Determine the [X, Y] coordinate at the center of the cell enclosing the given text.  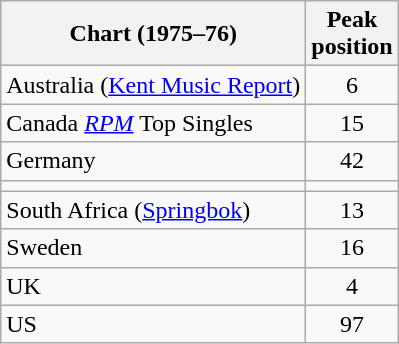
16 [352, 248]
South Africa (Springbok) [154, 210]
Sweden [154, 248]
97 [352, 324]
42 [352, 161]
Australia (Kent Music Report) [154, 85]
Chart (1975–76) [154, 34]
Canada RPM Top Singles [154, 123]
13 [352, 210]
Germany [154, 161]
UK [154, 286]
US [154, 324]
15 [352, 123]
Peakposition [352, 34]
4 [352, 286]
6 [352, 85]
